Scan for the cell matching the given text and deliver its (x, y) coordinate at center. 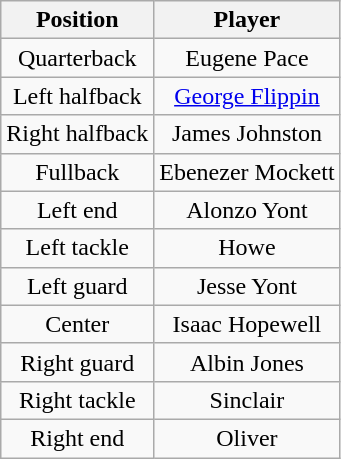
Fullback (78, 172)
Right guard (78, 362)
Eugene Pace (247, 58)
Right tackle (78, 400)
Left halfback (78, 96)
Isaac Hopewell (247, 324)
Sinclair (247, 400)
Left end (78, 210)
Center (78, 324)
Right end (78, 438)
Right halfback (78, 134)
Howe (247, 248)
George Flippin (247, 96)
Left tackle (78, 248)
James Johnston (247, 134)
Ebenezer Mockett (247, 172)
Position (78, 20)
Jesse Yont (247, 286)
Quarterback (78, 58)
Albin Jones (247, 362)
Left guard (78, 286)
Alonzo Yont (247, 210)
Player (247, 20)
Oliver (247, 438)
